Capture the cell that displays the provided text and extract its (x, y) central coordinate. 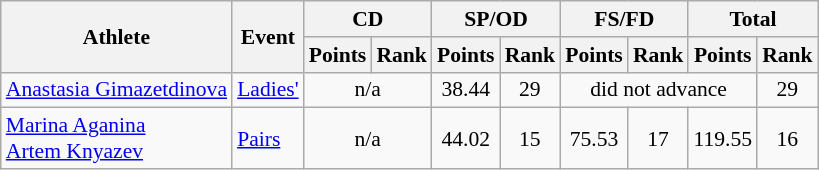
Ladies' (268, 90)
did not advance (658, 90)
Anastasia Gimazetdinova (116, 90)
44.02 (466, 138)
38.44 (466, 90)
16 (788, 138)
119.55 (722, 138)
FS/FD (624, 19)
Marina Aganina Artem Knyazev (116, 138)
Pairs (268, 138)
17 (658, 138)
15 (530, 138)
Total (752, 19)
Event (268, 36)
SP/OD (496, 19)
Athlete (116, 36)
75.53 (594, 138)
CD (368, 19)
